Provide the [X, Y] coordinate of the cell's center where the given text is located.  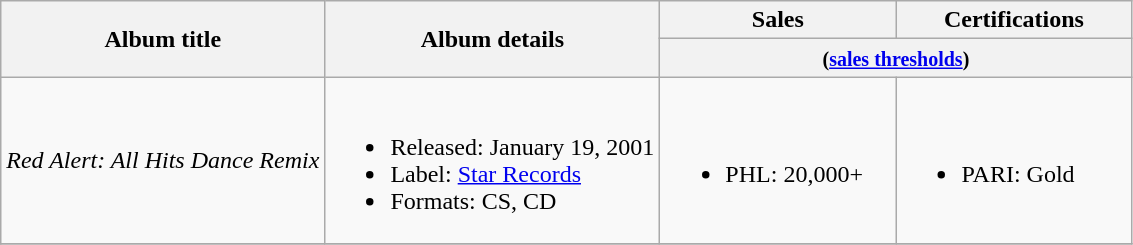
Album title [163, 39]
Album details [492, 39]
Released: January 19, 2001Label: Star RecordsFormats: CS, CD [492, 160]
Sales [778, 20]
PHL: 20,000+ [778, 160]
Certifications [1014, 20]
Red Alert: All Hits Dance Remix [163, 160]
PARI: Gold [1014, 160]
(sales thresholds) [896, 58]
